Find where the given text appears and provide that cell's center as (X, Y) coordinate. 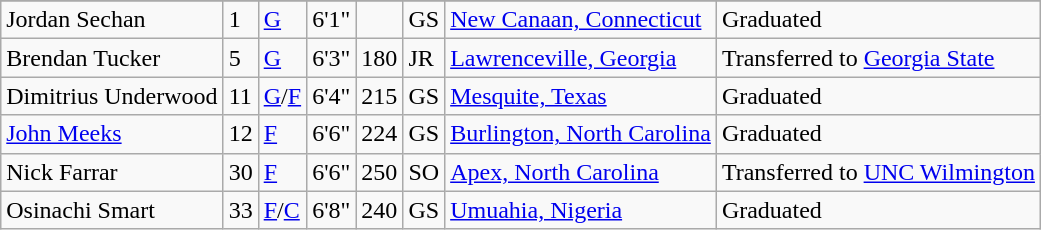
250 (380, 172)
33 (240, 210)
Lawrenceville, Georgia (581, 58)
Umuahia, Nigeria (581, 210)
Brendan Tucker (112, 58)
5 (240, 58)
12 (240, 134)
224 (380, 134)
215 (380, 96)
6'3" (332, 58)
New Canaan, Connecticut (581, 20)
G/F (282, 96)
Nick Farrar (112, 172)
Apex, North Carolina (581, 172)
Osinachi Smart (112, 210)
11 (240, 96)
1 (240, 20)
Transferred to Georgia State (878, 58)
Dimitrius Underwood (112, 96)
Jordan Sechan (112, 20)
John Meeks (112, 134)
6'1" (332, 20)
Mesquite, Texas (581, 96)
240 (380, 210)
Burlington, North Carolina (581, 134)
Transferred to UNC Wilmington (878, 172)
180 (380, 58)
6'8" (332, 210)
JR (424, 58)
SO (424, 172)
30 (240, 172)
F/C (282, 210)
6'4" (332, 96)
